Pinpoint the cell where the given text exists, returning its [X, Y] midpoint coordinate. 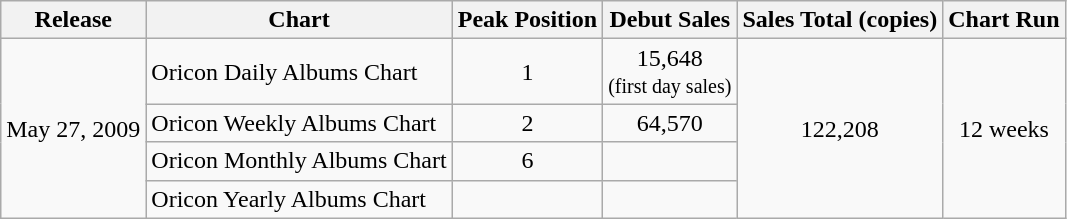
15,648(first day sales) [670, 72]
2 [527, 123]
Oricon Daily Albums Chart [299, 72]
12 weeks [1004, 128]
Oricon Weekly Albums Chart [299, 123]
Oricon Monthly Albums Chart [299, 161]
6 [527, 161]
Oricon Yearly Albums Chart [299, 199]
May 27, 2009 [74, 128]
122,208 [840, 128]
Sales Total (copies) [840, 20]
Chart [299, 20]
Debut Sales [670, 20]
Release [74, 20]
1 [527, 72]
Chart Run [1004, 20]
64,570 [670, 123]
Peak Position [527, 20]
